Search for the cell housing the specified text and yield its (X, Y) center coordinate. 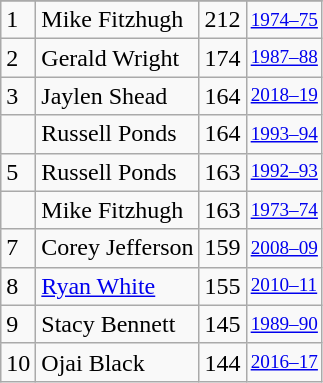
Ryan White (118, 286)
2010–11 (284, 286)
2008–09 (284, 248)
159 (222, 248)
1974–75 (284, 20)
Gerald Wright (118, 58)
1989–90 (284, 324)
9 (18, 324)
2018–19 (284, 96)
1993–94 (284, 134)
Ojai Black (118, 362)
2 (18, 58)
8 (18, 286)
174 (222, 58)
155 (222, 286)
1 (18, 20)
Jaylen Shead (118, 96)
Stacy Bennett (118, 324)
3 (18, 96)
7 (18, 248)
144 (222, 362)
10 (18, 362)
2016–17 (284, 362)
1973–74 (284, 210)
212 (222, 20)
145 (222, 324)
1992–93 (284, 172)
1987–88 (284, 58)
5 (18, 172)
Corey Jefferson (118, 248)
